Scan for the cell matching the given text and deliver its [x, y] coordinate at center. 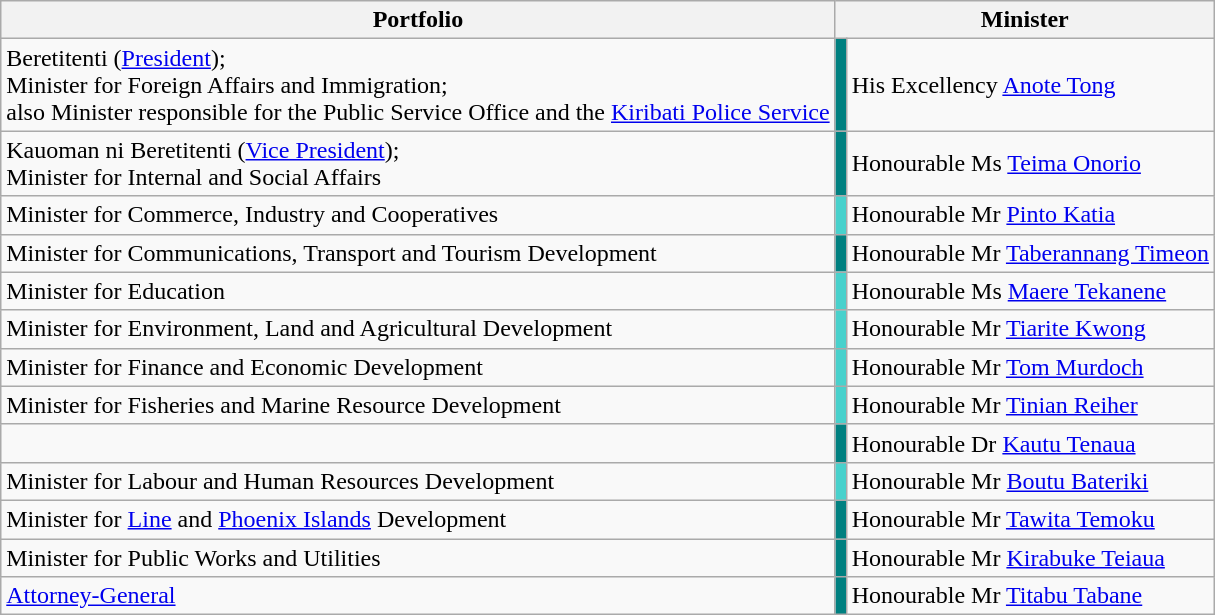
Minister [1024, 20]
Honourable Ms Teima Onorio [1030, 164]
Minister for Environment, Land and Agricultural Development [418, 329]
Minister for Fisheries and Marine Resource Development [418, 405]
Minister for Commerce, Industry and Cooperatives [418, 215]
Minister for Labour and Human Resources Development [418, 481]
Honourable Mr Pinto Katia [1030, 215]
Kauoman ni Beretitenti (Vice President); Minister for Internal and Social Affairs [418, 164]
Honourable Mr Titabu Tabane [1030, 596]
Honourable Mr Tinian Reiher [1030, 405]
Honourable Mr Kirabuke Teiaua [1030, 557]
Honourable Mr Tawita Temoku [1030, 519]
Minister for Public Works and Utilities [418, 557]
Minister for Line and Phoenix Islands Development [418, 519]
Honourable Mr Tiarite Kwong [1030, 329]
Honourable Mr Taberannang Timeon [1030, 253]
His Excellency Anote Tong [1030, 85]
Honourable Mr Boutu Bateriki [1030, 481]
Portfolio [418, 20]
Minister for Finance and Economic Development [418, 367]
Honourable Dr Kautu Tenaua [1030, 443]
Minister for Education [418, 291]
Honourable Mr Tom Murdoch [1030, 367]
Attorney-General [418, 596]
Minister for Communications, Transport and Tourism Development [418, 253]
Honourable Ms Maere Tekanene [1030, 291]
